Search for the cell housing the specified text and yield its [X, Y] center coordinate. 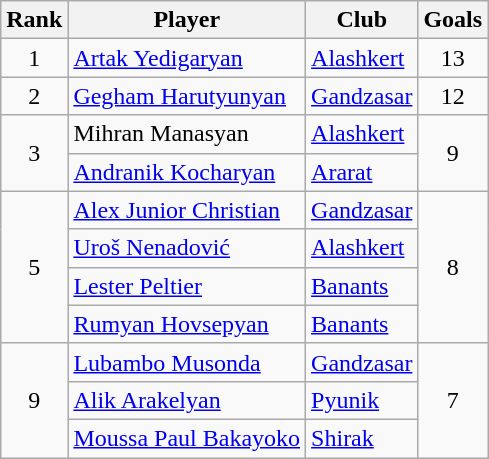
Lubambo Musonda [187, 362]
Lester Peltier [187, 286]
Ararat [362, 172]
Moussa Paul Bakayoko [187, 438]
Club [362, 20]
Mihran Manasyan [187, 134]
Artak Yedigaryan [187, 58]
Player [187, 20]
8 [453, 267]
12 [453, 96]
Alik Arakelyan [187, 400]
Shirak [362, 438]
3 [34, 153]
Uroš Nenadović [187, 248]
Alex Junior Christian [187, 210]
Pyunik [362, 400]
5 [34, 267]
Andranik Kocharyan [187, 172]
Goals [453, 20]
7 [453, 400]
Rank [34, 20]
Rumyan Hovsepyan [187, 324]
Gegham Harutyunyan [187, 96]
1 [34, 58]
2 [34, 96]
13 [453, 58]
